Provide the [X, Y] coordinate of the cell's center where the given text is located.  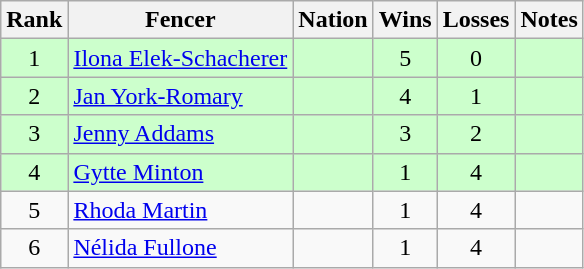
Jan York-Romary [180, 96]
Jenny Addams [180, 134]
Ilona Elek-Schacherer [180, 58]
Fencer [180, 20]
Gytte Minton [180, 172]
Rank [34, 20]
0 [476, 58]
Wins [405, 20]
Nélida Fullone [180, 248]
6 [34, 248]
Rhoda Martin [180, 210]
Nation [333, 20]
Notes [549, 20]
Losses [476, 20]
